Return the (x, y) coordinate for the center point of the cell that contains the specified text.  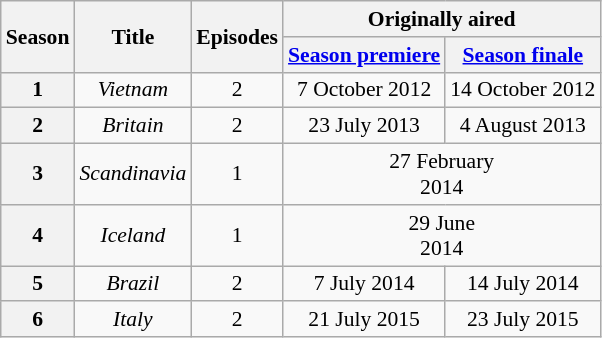
Season finale (522, 55)
Season (38, 36)
23 July 2013 (364, 126)
29 June2014 (442, 236)
4 (38, 236)
Brazil (132, 284)
14 July 2014 (522, 284)
Title (132, 36)
3 (38, 174)
Iceland (132, 236)
7 October 2012 (364, 90)
14 October 2012 (522, 90)
Episodes (237, 36)
Vietnam (132, 90)
21 July 2015 (364, 320)
Italy (132, 320)
Originally aired (442, 19)
4 August 2013 (522, 126)
Britain (132, 126)
6 (38, 320)
Season premiere (364, 55)
Scandinavia (132, 174)
5 (38, 284)
23 July 2015 (522, 320)
27 February2014 (442, 174)
7 July 2014 (364, 284)
